Detect which cell encompasses the target text, then output its [x, y] center coordinate. 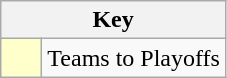
Key [114, 20]
Teams to Playoffs [134, 58]
